Return the [x, y] coordinate for the center point of the cell that contains the specified text.  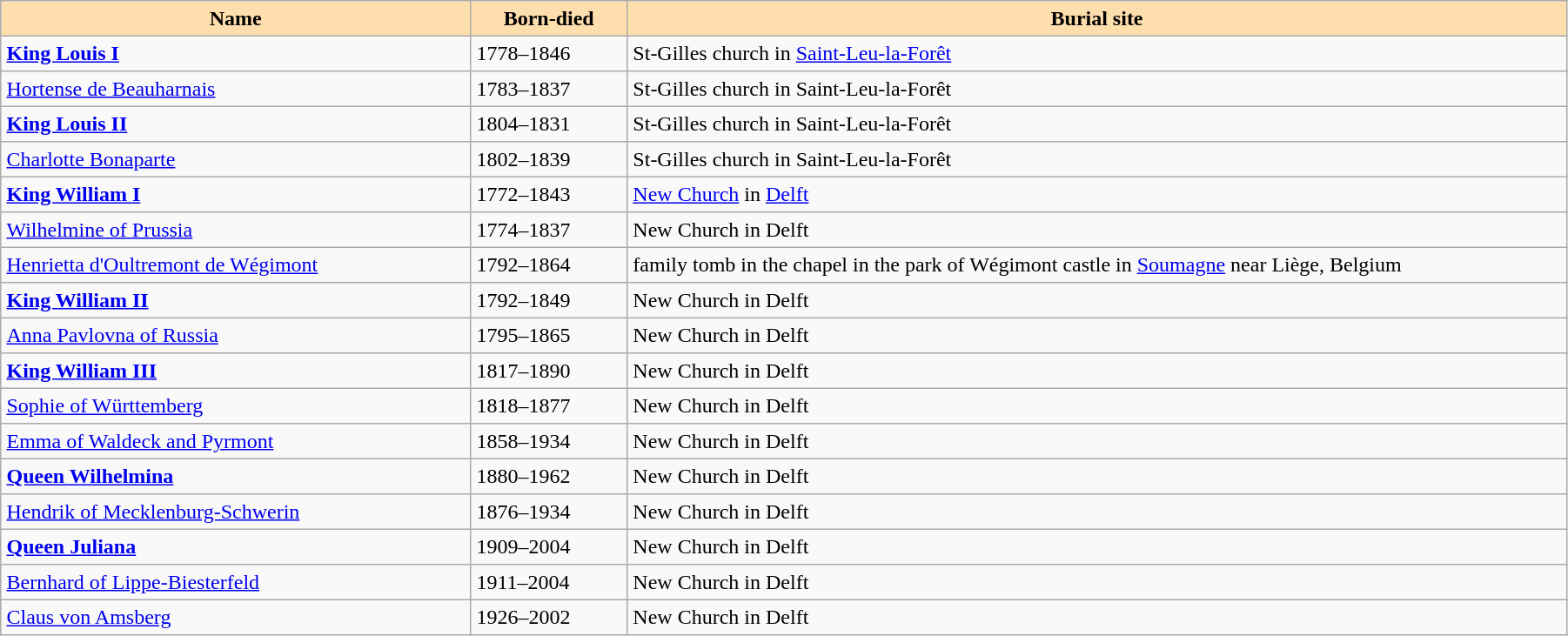
Burial site [1097, 18]
Charlotte Bonaparte [236, 159]
King William II [236, 300]
Sophie of Württemberg [236, 405]
1909–2004 [549, 546]
1792–1849 [549, 300]
King William I [236, 194]
1818–1877 [549, 405]
Henrietta d'Oultremont de Wégimont [236, 264]
Emma of Waldeck and Pyrmont [236, 441]
Name [236, 18]
Wilhelmine of Prussia [236, 230]
1792–1864 [549, 264]
Bernhard of Lippe-Biesterfeld [236, 582]
Anna Pavlovna of Russia [236, 335]
1804–1831 [549, 124]
1817–1890 [549, 371]
1876–1934 [549, 512]
1795–1865 [549, 335]
Born-died [549, 18]
King Louis II [236, 124]
1858–1934 [549, 441]
King Louis I [236, 53]
1926–2002 [549, 617]
Hendrik of Mecklenburg-Schwerin [236, 512]
Claus von Amsberg [236, 617]
Hortense de Beauharnais [236, 89]
1774–1837 [549, 230]
family tomb in the chapel in the park of Wégimont castle in Soumagne near Liège, Belgium [1097, 264]
1802–1839 [549, 159]
1778–1846 [549, 53]
1772–1843 [549, 194]
King William III [236, 371]
1880–1962 [549, 476]
1911–2004 [549, 582]
1783–1837 [549, 89]
Queen Wilhelmina [236, 476]
Queen Juliana [236, 546]
